Determine the (x, y) coordinate at the center of the cell enclosing the given text.  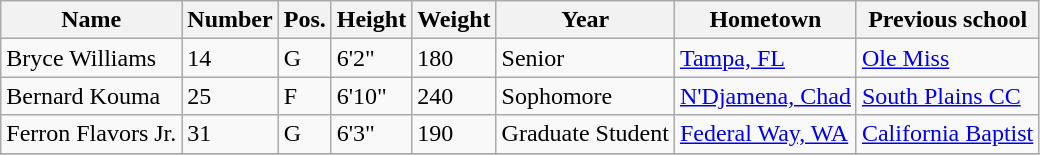
Year (585, 20)
California Baptist (947, 134)
Ole Miss (947, 58)
25 (230, 96)
Senior (585, 58)
N'Djamena, Chad (765, 96)
Sophomore (585, 96)
6'3" (371, 134)
Height (371, 20)
Pos. (304, 20)
240 (454, 96)
South Plains CC (947, 96)
190 (454, 134)
Name (92, 20)
Federal Way, WA (765, 134)
31 (230, 134)
Weight (454, 20)
Hometown (765, 20)
Graduate Student (585, 134)
14 (230, 58)
6'2" (371, 58)
F (304, 96)
6'10" (371, 96)
Number (230, 20)
Bernard Kouma (92, 96)
Ferron Flavors Jr. (92, 134)
180 (454, 58)
Bryce Williams (92, 58)
Previous school (947, 20)
Tampa, FL (765, 58)
